Determine the (X, Y) coordinate at the center of the cell enclosing the given text.  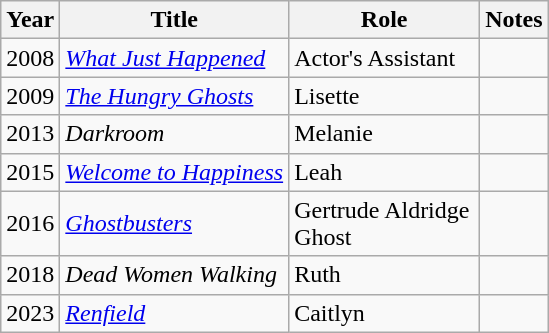
Ghostbusters (174, 224)
Melanie (384, 134)
2008 (30, 58)
Welcome to Happiness (174, 172)
The Hungry Ghosts (174, 96)
Title (174, 20)
What Just Happened (174, 58)
Renfield (174, 313)
Caitlyn (384, 313)
2023 (30, 313)
Gertrude Aldridge Ghost (384, 224)
Ruth (384, 275)
Darkroom (174, 134)
Role (384, 20)
Dead Women Walking (174, 275)
Leah (384, 172)
2009 (30, 96)
2013 (30, 134)
Lisette (384, 96)
Year (30, 20)
2018 (30, 275)
Actor's Assistant (384, 58)
Notes (514, 20)
2016 (30, 224)
2015 (30, 172)
